Find where the given text appears and provide that cell's center as (x, y) coordinate. 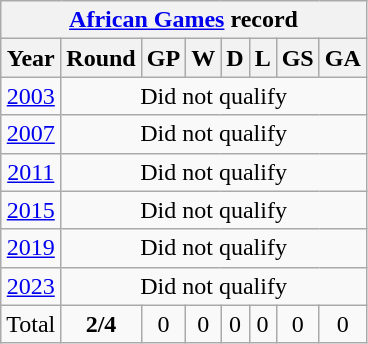
D (235, 58)
2023 (31, 286)
2015 (31, 210)
W (204, 58)
GP (163, 58)
2003 (31, 96)
GA (342, 58)
Round (101, 58)
2019 (31, 248)
2011 (31, 172)
Year (31, 58)
2/4 (101, 324)
African Games record (184, 20)
2007 (31, 134)
Total (31, 324)
GS (298, 58)
L (262, 58)
